Capture the cell that displays the provided text and extract its [x, y] central coordinate. 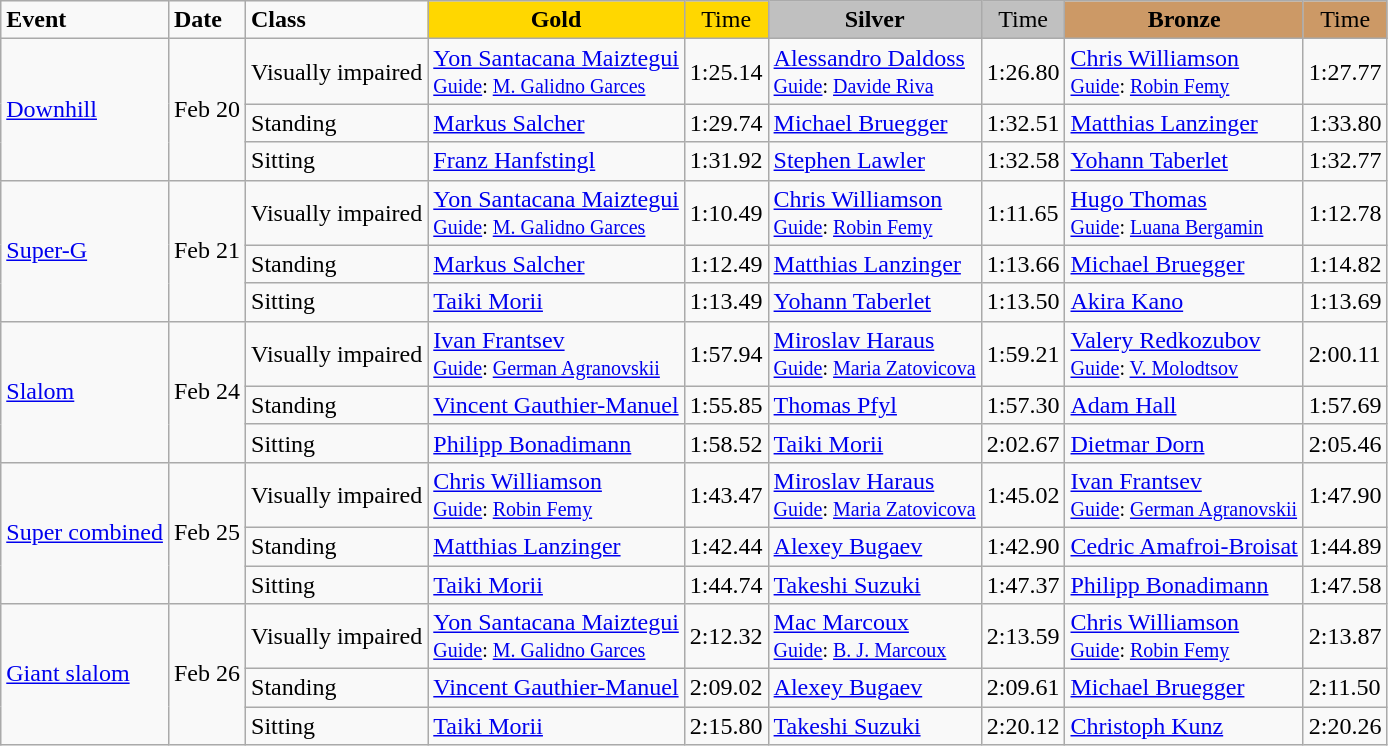
Date [206, 20]
Stephen Lawler [874, 161]
1:12.78 [1345, 212]
1:44.89 [1345, 546]
Hugo ThomasGuide: Luana Bergamin [1184, 212]
Mac MarcouxGuide: B. J. Marcoux [874, 636]
2:20.12 [1023, 726]
1:13.50 [1023, 302]
1:44.74 [726, 585]
Feb 21 [206, 250]
2:13.87 [1345, 636]
Class [337, 20]
1:13.69 [1345, 302]
2:20.26 [1345, 726]
Akira Kano [1184, 302]
1:58.52 [726, 443]
1:32.77 [1345, 161]
1:25.14 [726, 72]
1:47.58 [1345, 585]
1:27.77 [1345, 72]
Super combined [85, 532]
2:12.32 [726, 636]
1:12.49 [726, 264]
1:13.49 [726, 302]
Feb 26 [206, 674]
Alessandro DaldossGuide: Davide Riva [874, 72]
Event [85, 20]
Thomas Pfyl [874, 405]
1:59.21 [1023, 354]
2:15.80 [726, 726]
1:29.74 [726, 123]
Adam Hall [1184, 405]
1:26.80 [1023, 72]
1:45.02 [1023, 494]
Franz Hanfstingl [556, 161]
Feb 24 [206, 392]
Feb 25 [206, 532]
1:42.44 [726, 546]
1:13.66 [1023, 264]
1:32.58 [1023, 161]
1:42.90 [1023, 546]
Valery RedkozubovGuide: V. Molodtsov [1184, 354]
Feb 20 [206, 110]
Dietmar Dorn [1184, 443]
Christoph Kunz [1184, 726]
1:43.47 [726, 494]
2:00.11 [1345, 354]
2:13.59 [1023, 636]
2:11.50 [1345, 688]
Giant slalom [85, 674]
1:31.92 [726, 161]
Cedric Amafroi-Broisat [1184, 546]
Silver [874, 20]
1:33.80 [1345, 123]
Downhill [85, 110]
1:57.69 [1345, 405]
1:14.82 [1345, 264]
2:02.67 [1023, 443]
1:10.49 [726, 212]
2:05.46 [1345, 443]
Slalom [85, 392]
1:47.37 [1023, 585]
1:57.94 [726, 354]
1:47.90 [1345, 494]
1:57.30 [1023, 405]
2:09.02 [726, 688]
1:55.85 [726, 405]
Gold [556, 20]
1:11.65 [1023, 212]
Super-G [85, 250]
Bronze [1184, 20]
2:09.61 [1023, 688]
1:32.51 [1023, 123]
